Pinpoint the cell where the given text exists, returning its [x, y] midpoint coordinate. 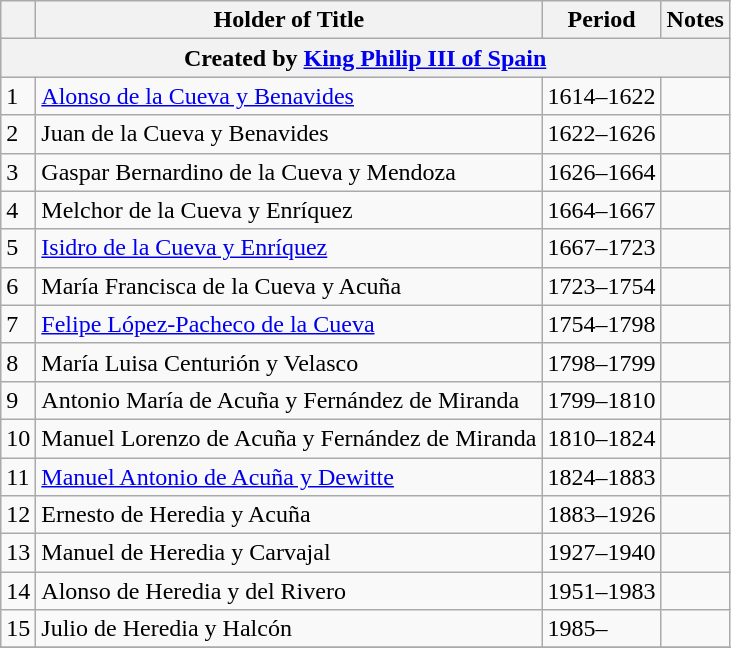
1927–1940 [602, 553]
12 [18, 515]
8 [18, 362]
Ernesto de Heredia y Acuña [289, 515]
1723–1754 [602, 286]
1664–1667 [602, 210]
10 [18, 438]
Manuel Lorenzo de Acuña y Fernández de Miranda [289, 438]
1951–1983 [602, 591]
6 [18, 286]
Juan de la Cueva y Benavides [289, 134]
María Francisca de la Cueva y Acuña [289, 286]
1799–1810 [602, 400]
Notes [695, 20]
15 [18, 629]
1824–1883 [602, 477]
1985– [602, 629]
Melchor de la Cueva y Enríquez [289, 210]
1667–1723 [602, 248]
Antonio María de Acuña y Fernández de Miranda [289, 400]
1626–1664 [602, 172]
4 [18, 210]
1622–1626 [602, 134]
13 [18, 553]
11 [18, 477]
Alonso de Heredia y del Rivero [289, 591]
Gaspar Bernardino de la Cueva y Mendoza [289, 172]
3 [18, 172]
Holder of Title [289, 20]
1883–1926 [602, 515]
1810–1824 [602, 438]
7 [18, 324]
Period [602, 20]
Created by King Philip III of Spain [366, 58]
1754–1798 [602, 324]
Julio de Heredia y Halcón [289, 629]
Felipe López-Pacheco de la Cueva [289, 324]
5 [18, 248]
14 [18, 591]
Isidro de la Cueva y Enríquez [289, 248]
Alonso de la Cueva y Benavides [289, 96]
2 [18, 134]
María Luisa Centurión y Velasco [289, 362]
1 [18, 96]
1614–1622 [602, 96]
Manuel Antonio de Acuña y Dewitte [289, 477]
1798–1799 [602, 362]
9 [18, 400]
Manuel de Heredia y Carvajal [289, 553]
